Scan for the cell matching the given text and deliver its [X, Y] coordinate at center. 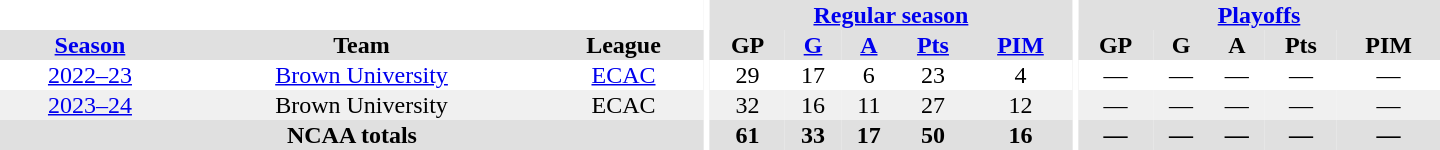
Team [362, 45]
NCAA totals [352, 135]
33 [813, 135]
6 [869, 75]
27 [933, 105]
61 [748, 135]
23 [933, 75]
32 [748, 105]
11 [869, 105]
2023–24 [90, 105]
50 [933, 135]
2022–23 [90, 75]
League [624, 45]
Playoffs [1259, 15]
29 [748, 75]
Regular season [891, 15]
4 [1020, 75]
Season [90, 45]
12 [1020, 105]
